Search for the cell housing the specified text and yield its (X, Y) center coordinate. 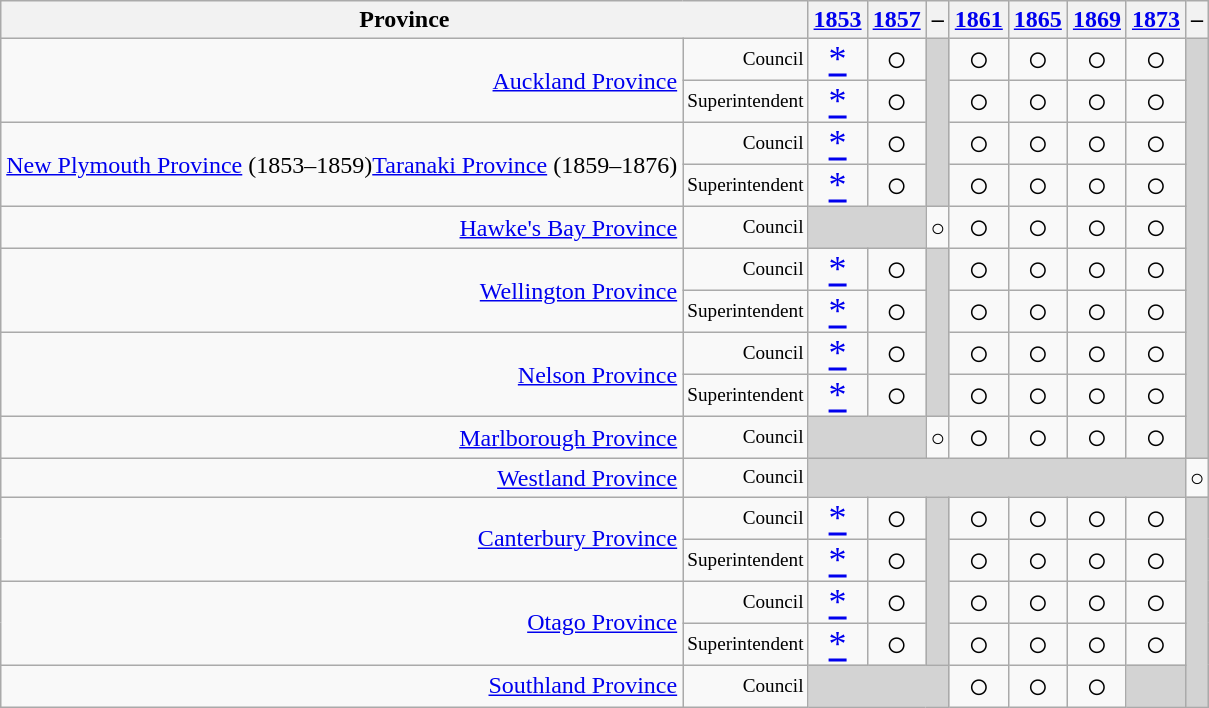
Westland Province (342, 478)
1861 (978, 20)
1857 (896, 20)
Marlborough Province (342, 438)
1853 (838, 20)
Otago Province (342, 623)
New Plymouth Province (1853–1859)Taranaki Province (1859–1876) (342, 165)
Canterbury Province (342, 539)
1869 (1096, 20)
Hawke's Bay Province (342, 228)
Nelson Province (342, 375)
Wellington Province (342, 291)
Southland Province (342, 686)
1873 (1156, 20)
Auckland Province (342, 81)
1865 (1038, 20)
Province (404, 20)
